For the text-containing cell, return its midpoint in [x, y] coordinate format. 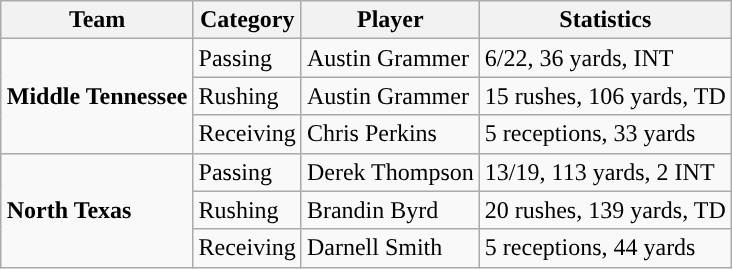
5 receptions, 44 yards [605, 248]
Category [247, 20]
Derek Thompson [390, 172]
13/19, 113 yards, 2 INT [605, 172]
Darnell Smith [390, 248]
North Texas [97, 210]
Statistics [605, 20]
Player [390, 20]
Chris Perkins [390, 134]
Middle Tennessee [97, 96]
Brandin Byrd [390, 210]
5 receptions, 33 yards [605, 134]
Team [97, 20]
15 rushes, 106 yards, TD [605, 96]
20 rushes, 139 yards, TD [605, 210]
6/22, 36 yards, INT [605, 58]
